Output the [X, Y] coordinate of the center of the cell containing the given text.  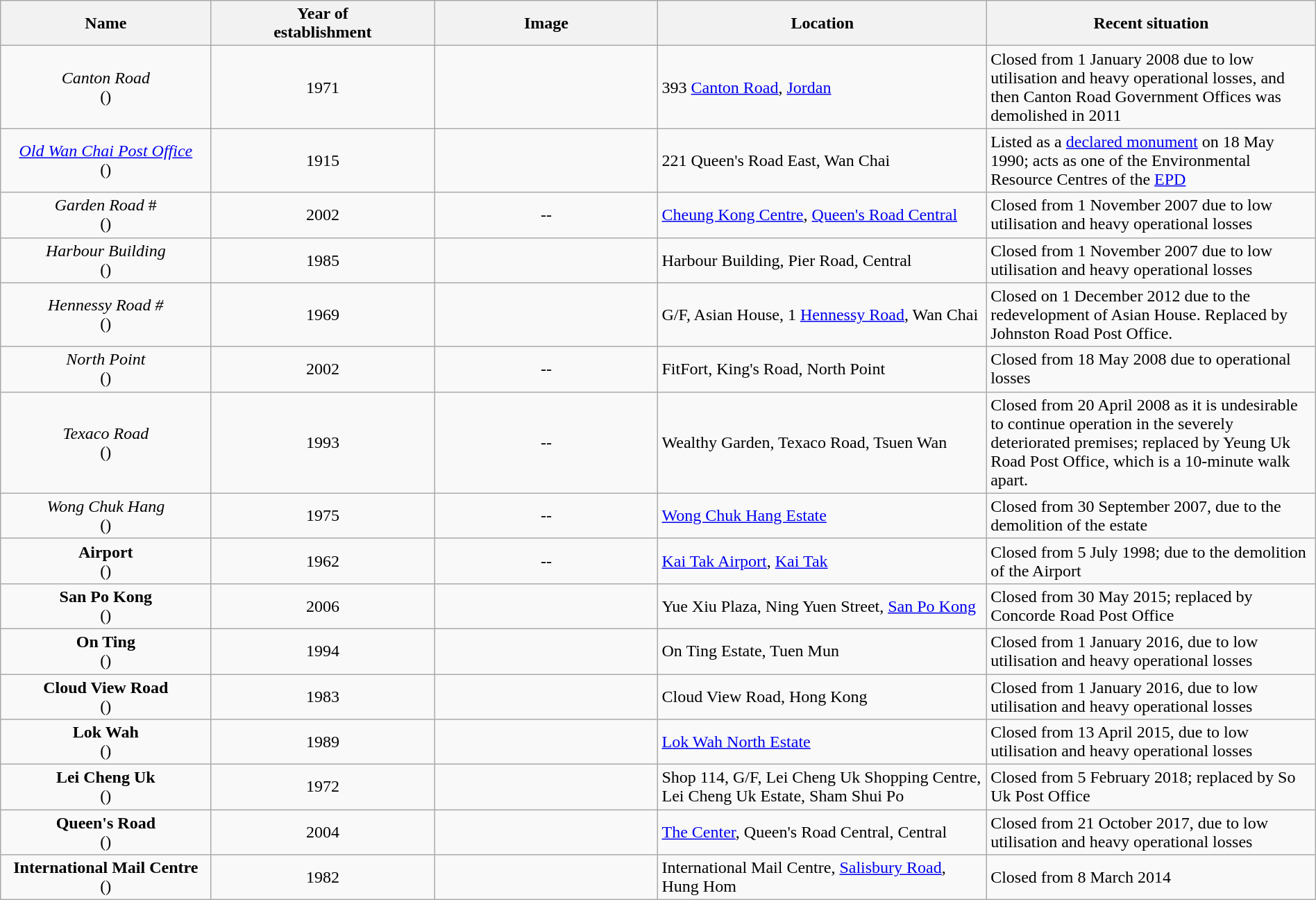
Wong Chuk Hang Estate [822, 515]
1989 [323, 742]
1985 [323, 260]
Closed on 1 December 2012 due to the redevelopment of Asian House. Replaced by Johnston Road Post Office. [1151, 315]
1969 [323, 315]
International Mail Centre() [106, 878]
Closed from 30 May 2015; replaced by Concorde Road Post Office [1151, 606]
2004 [323, 832]
Hennessy Road #() [106, 315]
Location [822, 24]
On Ting Estate, Tuen Mun [822, 651]
San Po Kong() [106, 606]
Lei Cheng Uk() [106, 787]
1993 [323, 442]
Wealthy Garden, Texaco Road, Tsuen Wan [822, 442]
Closed from 5 February 2018; replaced by So Uk Post Office [1151, 787]
Image [546, 24]
1983 [323, 696]
1971 [323, 87]
Shop 114, G/F, Lei Cheng Uk Shopping Centre, Lei Cheng Uk Estate, Sham Shui Po [822, 787]
Canton Road() [106, 87]
Lok Wah North Estate [822, 742]
Harbour Building, Pier Road, Central [822, 260]
Garden Road #() [106, 215]
393 Canton Road, Jordan [822, 87]
Closed from 8 March 2014 [1151, 878]
Recent situation [1151, 24]
1962 [323, 561]
1982 [323, 878]
Old Wan Chai Post Office() [106, 160]
On Ting() [106, 651]
Closed from 5 July 1998; due to the demolition of the Airport [1151, 561]
Closed from 13 April 2015, due to low utilisation and heavy operational losses [1151, 742]
1975 [323, 515]
Cloud View Road() [106, 696]
Yue Xiu Plaza, Ning Yuen Street, San Po Kong [822, 606]
G/F, Asian House, 1 Hennessy Road, Wan Chai [822, 315]
Harbour Building() [106, 260]
FitFort, King's Road, North Point [822, 369]
Texaco Road() [106, 442]
Closed from 18 May 2008 due to operational losses [1151, 369]
Airport() [106, 561]
International Mail Centre, Salisbury Road, Hung Hom [822, 878]
Wong Chuk Hang() [106, 515]
221 Queen's Road East, Wan Chai [822, 160]
1972 [323, 787]
Queen's Road() [106, 832]
Listed as a declared monument on 18 May 1990; acts as one of the Environmental Resource Centres of the EPD [1151, 160]
North Point() [106, 369]
Cloud View Road, Hong Kong [822, 696]
Year ofestablishment [323, 24]
The Center, Queen's Road Central, Central [822, 832]
1994 [323, 651]
Closed from 1 January 2008 due to low utilisation and heavy operational losses, and then Canton Road Government Offices was demolished in 2011 [1151, 87]
Name [106, 24]
1915 [323, 160]
Kai Tak Airport, Kai Tak [822, 561]
Closed from 21 October 2017, due to low utilisation and heavy operational losses [1151, 832]
Lok Wah() [106, 742]
2006 [323, 606]
Cheung Kong Centre, Queen's Road Central [822, 215]
Closed from 30 September 2007, due to the demolition of the estate [1151, 515]
